From the cell containing the given text, extract its center point as [X, Y] coordinate. 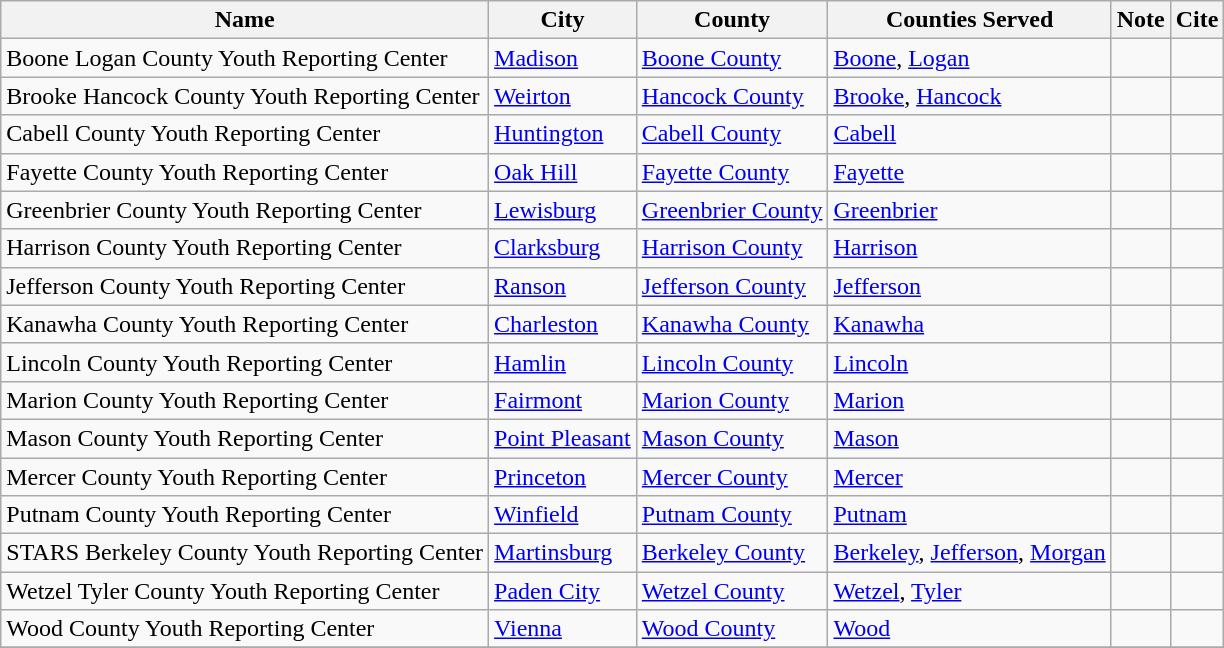
Cabell County Youth Reporting Center [245, 134]
Weirton [563, 96]
Ranson [563, 286]
Martinsburg [563, 553]
Brooke Hancock County Youth Reporting Center [245, 96]
Marion County Youth Reporting Center [245, 400]
Lincoln County Youth Reporting Center [245, 362]
Putnam [970, 515]
Boone, Logan [970, 58]
Putnam County Youth Reporting Center [245, 515]
Winfield [563, 515]
Fayette County [732, 172]
Counties Served [970, 20]
Cabell County [732, 134]
Kanawha County [732, 324]
Vienna [563, 629]
Wood [970, 629]
Wetzel Tyler County Youth Reporting Center [245, 591]
Harrison [970, 248]
Jefferson [970, 286]
Jefferson County Youth Reporting Center [245, 286]
Marion County [732, 400]
Boone County [732, 58]
Cite [1197, 20]
Jefferson County [732, 286]
Cabell [970, 134]
Fayette County Youth Reporting Center [245, 172]
Princeton [563, 477]
Kanawha [970, 324]
Hamlin [563, 362]
Berkeley County [732, 553]
Wood County [732, 629]
Greenbrier County [732, 210]
Harrison County Youth Reporting Center [245, 248]
Note [1140, 20]
Mercer [970, 477]
City [563, 20]
STARS Berkeley County Youth Reporting Center [245, 553]
Point Pleasant [563, 438]
Fairmont [563, 400]
Huntington [563, 134]
Name [245, 20]
Hancock County [732, 96]
Marion [970, 400]
Kanawha County Youth Reporting Center [245, 324]
Wetzel County [732, 591]
Wood County Youth Reporting Center [245, 629]
Boone Logan County Youth Reporting Center [245, 58]
Madison [563, 58]
Lincoln County [732, 362]
Wetzel, Tyler [970, 591]
County [732, 20]
Paden City [563, 591]
Harrison County [732, 248]
Mercer County [732, 477]
Mason [970, 438]
Brooke, Hancock [970, 96]
Greenbrier [970, 210]
Lewisburg [563, 210]
Clarksburg [563, 248]
Putnam County [732, 515]
Lincoln [970, 362]
Charleston [563, 324]
Fayette [970, 172]
Oak Hill [563, 172]
Mason County [732, 438]
Berkeley, Jefferson, Morgan [970, 553]
Mason County Youth Reporting Center [245, 438]
Mercer County Youth Reporting Center [245, 477]
Greenbrier County Youth Reporting Center [245, 210]
